Extract the (X, Y) coordinate from the center of the cell holding the provided text.  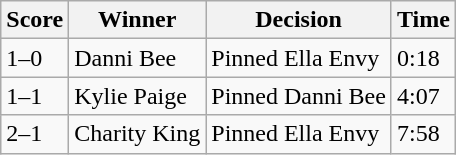
Time (423, 20)
1–0 (35, 58)
4:07 (423, 96)
Winner (138, 20)
Decision (299, 20)
Score (35, 20)
1–1 (35, 96)
Kylie Paige (138, 96)
Pinned Danni Bee (299, 96)
2–1 (35, 134)
0:18 (423, 58)
Danni Bee (138, 58)
7:58 (423, 134)
Charity King (138, 134)
